Extract the [x, y] coordinate from the center of the cell holding the provided text.  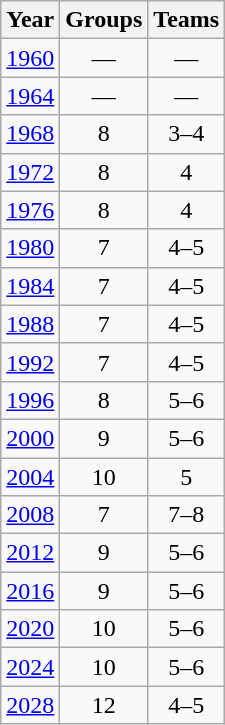
1980 [30, 248]
5 [186, 477]
1976 [30, 210]
Groups [104, 20]
1968 [30, 134]
2016 [30, 591]
Year [30, 20]
2024 [30, 667]
1996 [30, 400]
1964 [30, 96]
2008 [30, 515]
1960 [30, 58]
7–8 [186, 515]
1992 [30, 362]
2000 [30, 438]
1984 [30, 286]
2028 [30, 705]
2020 [30, 629]
Teams [186, 20]
2012 [30, 553]
1972 [30, 172]
2004 [30, 477]
1988 [30, 324]
3–4 [186, 134]
12 [104, 705]
